Find where the given text appears and provide that cell's center as [X, Y] coordinate. 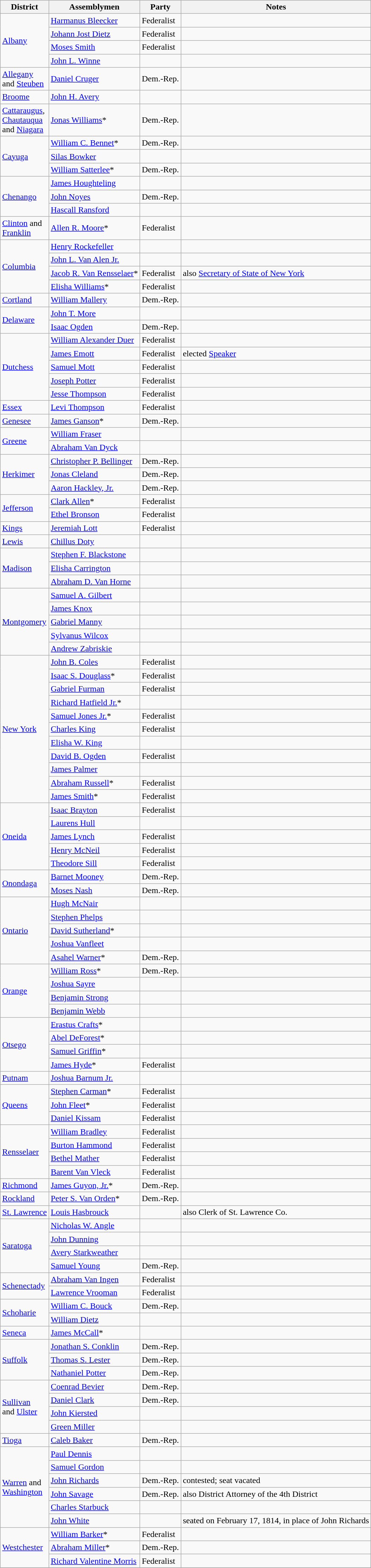
Barnet Mooney [94, 877]
Schoharie [25, 1313]
Benjamin Webb [94, 1011]
Columbia [25, 266]
Jefferson [25, 508]
Barent Van Vleck [94, 1172]
John L. Winne [94, 61]
Hascall Ransford [94, 210]
Genesee [25, 420]
Oneida [25, 836]
Clinton and Franklin [25, 228]
Suffolk [25, 1360]
Green Miller [94, 1427]
James Lynch [94, 836]
Jonas Cleland [94, 474]
seated on February 17, 1814, in place of John Richards [276, 1521]
Orange [25, 991]
John Fleet* [94, 1105]
Caleb Baker [94, 1440]
John Kiersted [94, 1413]
Paul Dennis [94, 1453]
Sullivan and Ulster [25, 1407]
Putnam [25, 1078]
Queens [25, 1105]
Johann Jost Dietz [94, 34]
Abraham Russell* [94, 783]
Delaware [25, 320]
Ontario [25, 930]
Theodore Sill [94, 863]
Christopher P. Bellinger [94, 461]
Albany [25, 41]
Silas Bowker [94, 156]
Westchester [25, 1548]
John Richards [94, 1480]
Richard Hatfield Jr.* [94, 702]
Nathaniel Potter [94, 1373]
Madison [25, 568]
Stephen Carman* [94, 1092]
also Clerk of St. Lawrence Co. [276, 1212]
Lewis [25, 541]
Chillus Doty [94, 541]
Rensselaer [25, 1152]
Assemblymen [94, 7]
William Mallery [94, 300]
Dutchess [25, 367]
Cattaraugus, Chautauqua and Niagara [25, 120]
Joshua Sayre [94, 984]
Moses Nash [94, 890]
Isaac Ogden [94, 327]
Charles King [94, 729]
Cayuga [25, 156]
Jonathan S. Conklin [94, 1346]
Benjamin Strong [94, 997]
William Barker* [94, 1534]
William Fraser [94, 434]
Levi Thompson [94, 407]
John L. Van Alen Jr. [94, 260]
Asahel Warner* [94, 957]
Jeremiah Lott [94, 528]
Allegany and Steuben [25, 79]
Joseph Potter [94, 380]
Elisha Williams* [94, 287]
Broome [25, 97]
Montgomery [25, 622]
Tioga [25, 1440]
Isaac S. Douglass* [94, 676]
Coenrad Bevier [94, 1386]
Saratoga [25, 1246]
Bethel Mather [94, 1158]
Daniel Clark [94, 1400]
James Guyon, Jr.* [94, 1185]
Abraham Van Ingen [94, 1279]
Herkimer [25, 474]
Otsego [25, 1044]
also District Attorney of the 4th District [276, 1494]
Greene [25, 441]
James Ganson* [94, 420]
Isaac Brayton [94, 810]
Gabriel Furman [94, 689]
Ethel Bronson [94, 515]
New York [25, 730]
David Sutherland* [94, 930]
Stephen F. Blackstone [94, 555]
Charles Starbuck [94, 1507]
Chenango [25, 196]
Avery Starkweather [94, 1252]
John B. Coles [94, 662]
Rockland [25, 1199]
Burton Hammond [94, 1145]
Joshua Vanfleet [94, 944]
John Noyes [94, 196]
Abraham Miller* [94, 1548]
William C. Bouck [94, 1306]
William Ross* [94, 971]
St. Lawrence [25, 1212]
Moses Smith [94, 47]
John Savage [94, 1494]
John Dunning [94, 1239]
Louis Hasbrouck [94, 1212]
Party [160, 7]
Onondaga [25, 884]
William C. Bennet* [94, 143]
Joshua Barnum Jr. [94, 1078]
James McCall* [94, 1333]
also Secretary of State of New York [276, 273]
James Houghteling [94, 183]
Allen R. Moore* [94, 228]
James Emott [94, 353]
Abel DeForest* [94, 1038]
Elisha W. King [94, 743]
James Knox [94, 608]
elected Speaker [276, 353]
District [25, 7]
Harmanus Bleecker [94, 20]
William Bradley [94, 1132]
Thomas S. Lester [94, 1360]
William Satterlee* [94, 170]
Daniel Kissam [94, 1118]
Andrew Zabriskie [94, 649]
Samuel Griffin* [94, 1051]
John White [94, 1521]
James Hyde* [94, 1065]
John T. More [94, 313]
Abraham Van Dyck [94, 448]
Richmond [25, 1185]
Hugh McNair [94, 904]
Essex [25, 407]
Daniel Cruger [94, 79]
Schenectady [25, 1286]
Jacob R. Van Rensselaer* [94, 273]
Kings [25, 528]
James Smith* [94, 796]
Samuel Young [94, 1266]
Lawrence Vrooman [94, 1293]
Stephen Phelps [94, 917]
Samuel Jones Jr.* [94, 716]
Cortland [25, 300]
William Dietz [94, 1320]
Seneca [25, 1333]
John H. Avery [94, 97]
Abraham D. Van Horne [94, 582]
David B. Ogden [94, 756]
Gabriel Manny [94, 622]
William Alexander Duer [94, 340]
Peter S. Van Orden* [94, 1199]
James Palmer [94, 769]
Elisha Carrington [94, 568]
contested; seat vacated [276, 1480]
Samuel Gordon [94, 1467]
Richard Valentine Morris [94, 1561]
Samuel A. Gilbert [94, 595]
Notes [276, 7]
Clark Allen* [94, 501]
Henry Rockefeller [94, 246]
Nicholas W. Angle [94, 1225]
Henry McNeil [94, 850]
Jesse Thompson [94, 394]
Jonas Williams* [94, 120]
Samuel Mott [94, 367]
Laurens Hull [94, 823]
Erastus Crafts* [94, 1024]
Aaron Hackley, Jr. [94, 488]
Sylvanus Wilcox [94, 635]
Warren and Washington [25, 1487]
